Return the (x, y) coordinate for the center point of the cell that contains the specified text.  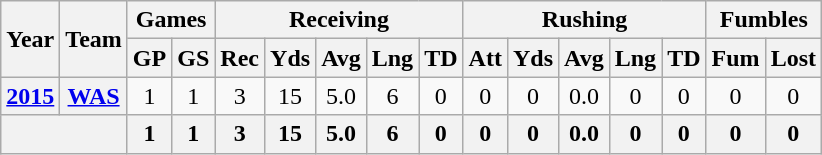
Fum (736, 58)
Games (170, 20)
GS (194, 58)
Fumbles (764, 20)
WAS (94, 96)
Rec (240, 58)
Rushing (584, 20)
Team (94, 39)
Year (30, 39)
GP (149, 58)
Att (485, 58)
Lost (793, 58)
Receiving (339, 20)
2015 (30, 96)
